Detect which cell encompasses the target text, then output its [X, Y] center coordinate. 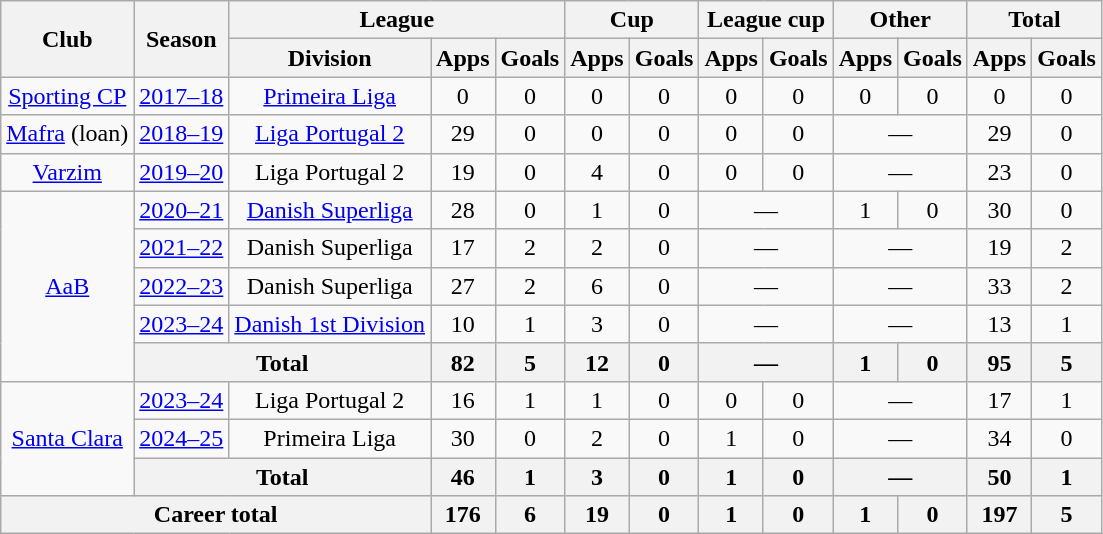
2018–19 [182, 134]
27 [463, 286]
2021–22 [182, 248]
12 [597, 362]
34 [999, 438]
176 [463, 515]
Mafra (loan) [68, 134]
Career total [216, 515]
10 [463, 324]
2020–21 [182, 210]
28 [463, 210]
197 [999, 515]
2019–20 [182, 172]
50 [999, 477]
2022–23 [182, 286]
League [397, 20]
Division [330, 58]
2017–18 [182, 96]
Cup [632, 20]
Varzim [68, 172]
Club [68, 39]
13 [999, 324]
4 [597, 172]
46 [463, 477]
AaB [68, 286]
Santa Clara [68, 438]
2024–25 [182, 438]
Danish 1st Division [330, 324]
16 [463, 400]
95 [999, 362]
Season [182, 39]
Sporting CP [68, 96]
League cup [766, 20]
Other [900, 20]
23 [999, 172]
33 [999, 286]
82 [463, 362]
